Return the (X, Y) coordinate for the center point of the cell that contains the specified text.  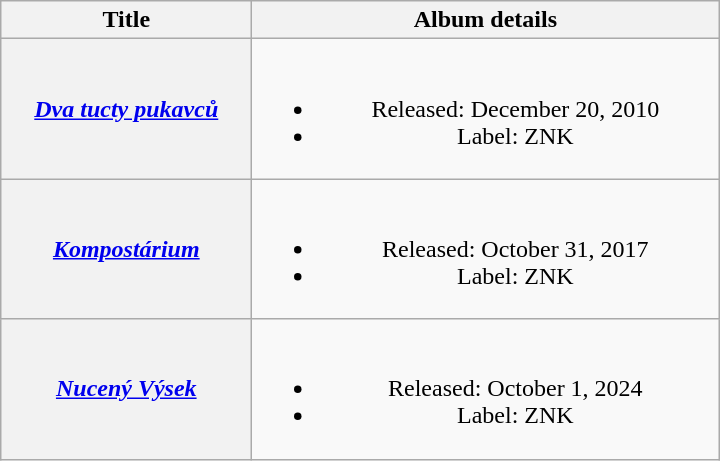
Title (126, 20)
Released: October 31, 2017Label: ZNK (486, 249)
Kompostárium (126, 249)
Dva tucty pukavců (126, 109)
Nucený Výsek (126, 389)
Released: October 1, 2024Label: ZNK (486, 389)
Album details (486, 20)
Released: December 20, 2010Label: ZNK (486, 109)
